Determine the [x, y] coordinate at the center of the cell enclosing the given text.  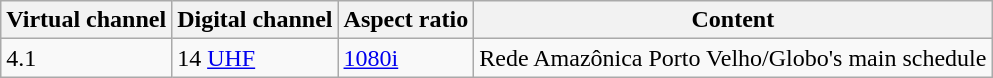
Aspect ratio [406, 20]
14 UHF [255, 58]
Virtual channel [86, 20]
1080i [406, 58]
4.1 [86, 58]
Digital channel [255, 20]
Rede Amazônica Porto Velho/Globo's main schedule [733, 58]
Content [733, 20]
